Output the (x, y) coordinate of the center of the cell containing the given text.  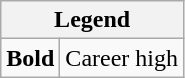
Bold (30, 58)
Legend (92, 20)
Career high (122, 58)
